For the text-containing cell, return its midpoint in [X, Y] coordinate format. 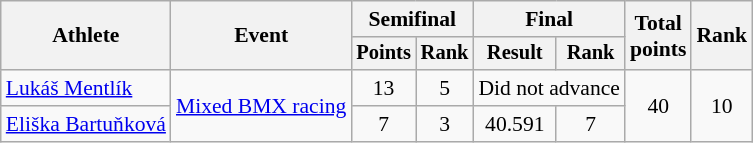
Points [383, 54]
40 [658, 106]
Final [549, 19]
Result [514, 54]
Event [261, 36]
Athlete [86, 36]
Semifinal [412, 19]
Lukáš Mentlík [86, 88]
5 [445, 88]
13 [383, 88]
3 [445, 124]
Did not advance [549, 88]
Totalpoints [658, 36]
40.591 [514, 124]
Eliška Bartuňková [86, 124]
Mixed BMX racing [261, 106]
10 [722, 106]
